Search for the cell housing the specified text and yield its (x, y) center coordinate. 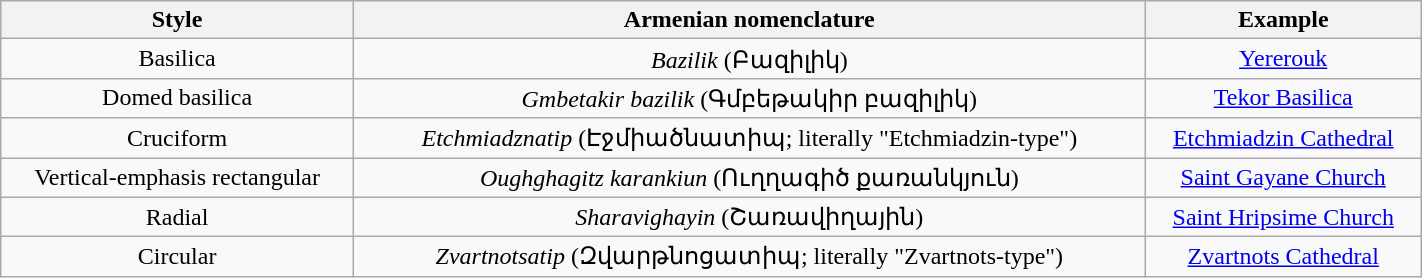
Zvartnots Cathedral (1283, 257)
Example (1283, 20)
Gmbetakir bazilik (Գմբեթակիր բազիլիկ) (749, 98)
Yererouk (1283, 59)
Bazilik (Բազիլիկ) (749, 59)
Saint Gayane Church (1283, 178)
Sharavighayin (Շառավիղային) (749, 217)
Style (178, 20)
Saint Hripsime Church (1283, 217)
Tekor Basilica (1283, 98)
Cruciform (178, 138)
Oughghagitz karankiun (Ուղղագիծ քառանկյուն) (749, 178)
Etchmiadzin Cathedral (1283, 138)
Domed basilica (178, 98)
Armenian nomenclature (749, 20)
Zvartnotsatip (Զվարթնոցատիպ; literally "Zvartnots-type") (749, 257)
Basilica (178, 59)
Etchmiadznatip (Էջմիածնատիպ; literally "Etchmiadzin-type") (749, 138)
Vertical-emphasis rectangular (178, 178)
Radial (178, 217)
Circular (178, 257)
